Locate the cell with the specified text and output its (X, Y) center coordinate. 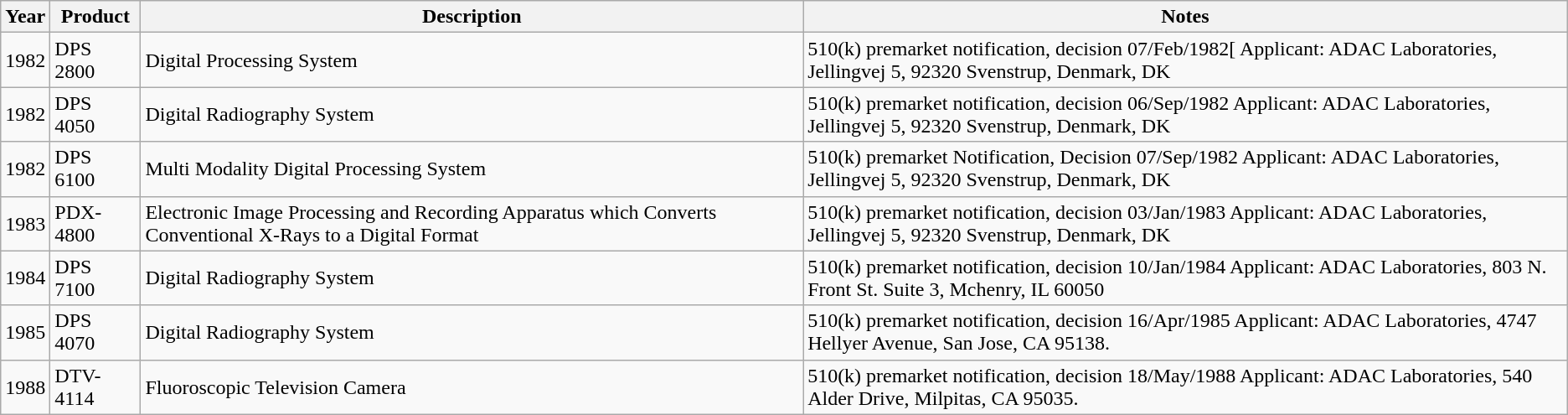
DTV-4114 (95, 387)
510(k) premarket notification, decision 06/Sep/1982 Applicant: ADAC Laboratories, Jellingvej 5, 92320 Svenstrup, Denmark, DK (1186, 114)
1988 (25, 387)
1983 (25, 223)
Electronic Image Processing and Recording Apparatus which Converts Conventional X-Rays to a Digital Format (472, 223)
510(k) premarket notification, decision 07/Feb/1982[ Applicant: ADAC Laboratories, Jellingvej 5, 92320 Svenstrup, Denmark, DK (1186, 60)
Product (95, 17)
PDX-4800 (95, 223)
DPS 2800 (95, 60)
Description (472, 17)
Fluoroscopic Television Camera (472, 387)
Year (25, 17)
510(k) premarket notification, decision 03/Jan/1983 Applicant: ADAC Laboratories, Jellingvej 5, 92320 Svenstrup, Denmark, DK (1186, 223)
Digital Processing System (472, 60)
1984 (25, 278)
Notes (1186, 17)
510(k) premarket notification, decision 16/Apr/1985 Applicant: ADAC Laboratories, 4747 Hellyer Avenue, San Jose, CA 95138. (1186, 332)
DPS 4050 (95, 114)
510(k) premarket notification, decision 10/Jan/1984 Applicant: ADAC Laboratories, 803 N. Front St. Suite 3, Mchenry, IL 60050 (1186, 278)
Multi Modality Digital Processing System (472, 169)
DPS 6100 (95, 169)
DPS 7100 (95, 278)
DPS 4070 (95, 332)
510(k) premarket notification, decision 18/May/1988 Applicant: ADAC Laboratories, 540 Alder Drive, Milpitas, CA 95035. (1186, 387)
510(k) premarket Notification, Decision 07/Sep/1982 Applicant: ADAC Laboratories, Jellingvej 5, 92320 Svenstrup, Denmark, DK (1186, 169)
1985 (25, 332)
